Provide the (X, Y) coordinate of the cell's center where the given text is located.  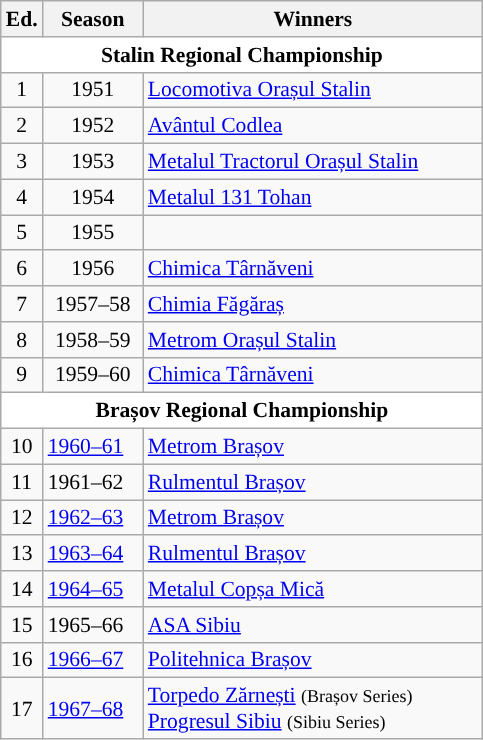
14 (22, 589)
15 (22, 625)
Brașov Regional Championship (242, 411)
1956 (93, 269)
Winners (313, 19)
1965–66 (93, 625)
Politehnica Brașov (313, 660)
1955 (93, 233)
Chimia Făgăraș (313, 304)
Season (93, 19)
7 (22, 304)
1959–60 (93, 375)
Avântul Codlea (313, 126)
16 (22, 660)
Metalul Copșa Mică (313, 589)
1963–64 (93, 554)
13 (22, 554)
8 (22, 340)
9 (22, 375)
1954 (93, 197)
1951 (93, 90)
1957–58 (93, 304)
Metalul 131 Tohan (313, 197)
Torpedo Zărnești (Brașov Series) Progresul Sibiu (Sibiu Series) (313, 708)
11 (22, 482)
Stalin Regional Championship (242, 55)
1966–67 (93, 660)
1961–62 (93, 482)
1953 (93, 162)
3 (22, 162)
Metalul Tractorul Orașul Stalin (313, 162)
1958–59 (93, 340)
Ed. (22, 19)
5 (22, 233)
Locomotiva Orașul Stalin (313, 90)
2 (22, 126)
1 (22, 90)
ASA Sibiu (313, 625)
1967–68 (93, 708)
17 (22, 708)
Metrom Orașul Stalin (313, 340)
1960–61 (93, 447)
4 (22, 197)
1952 (93, 126)
12 (22, 518)
10 (22, 447)
1962–63 (93, 518)
6 (22, 269)
1964–65 (93, 589)
